Provide the [x, y] coordinate of the cell's center where the given text is located.  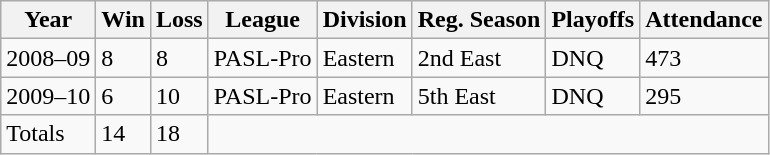
14 [124, 134]
Playoffs [593, 20]
Totals [48, 134]
Division [364, 20]
6 [124, 96]
10 [179, 96]
295 [704, 96]
Year [48, 20]
473 [704, 58]
Win [124, 20]
League [262, 20]
2008–09 [48, 58]
Loss [179, 20]
2009–10 [48, 96]
Reg. Season [479, 20]
2nd East [479, 58]
5th East [479, 96]
Attendance [704, 20]
18 [179, 134]
